Locate the cell with the specified text and output its [x, y] center coordinate. 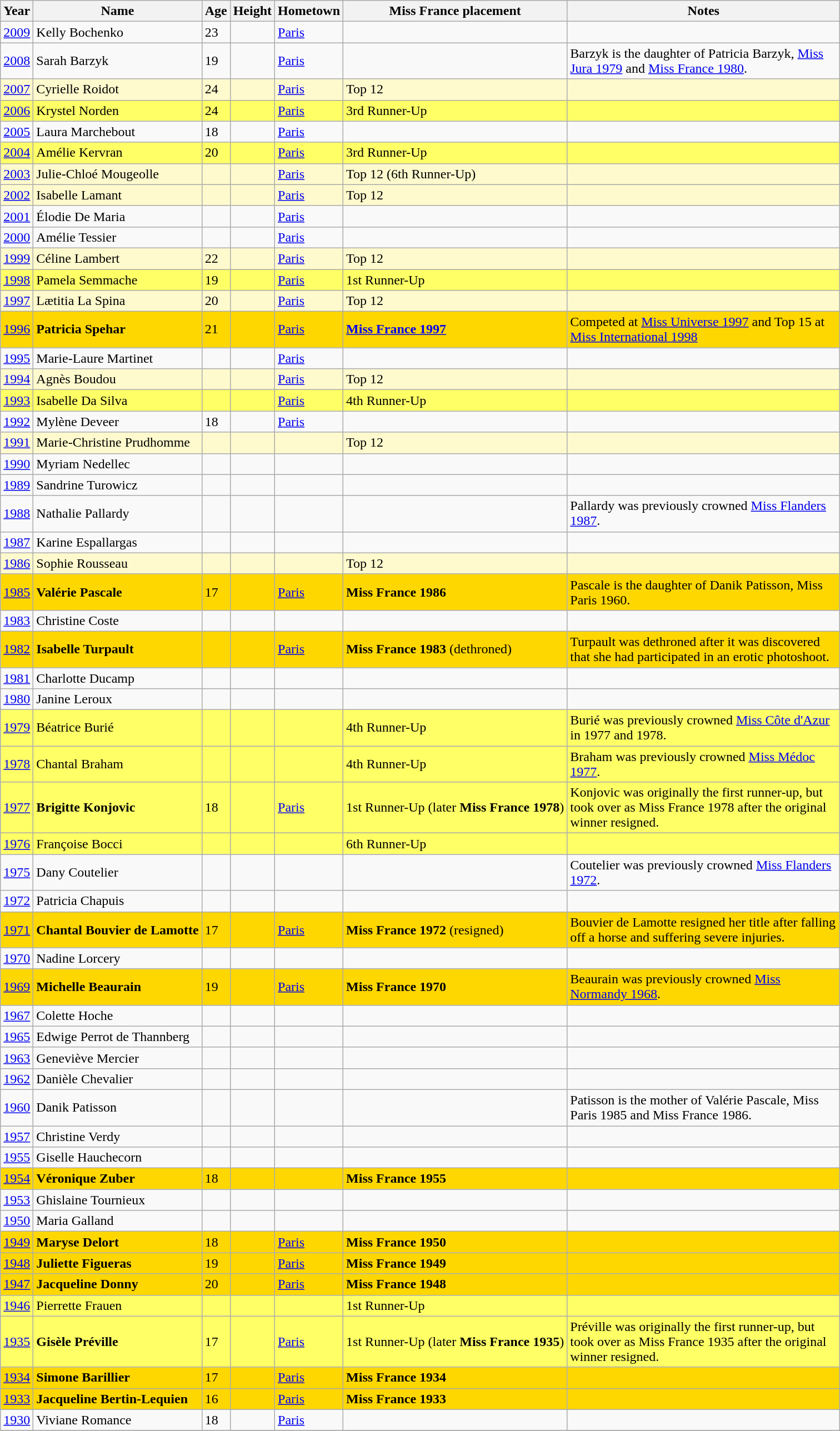
1998 [17, 279]
2003 [17, 174]
1969 [17, 987]
Françoise Bocci [118, 844]
1962 [17, 1079]
2009 [17, 32]
Agnès Boudou [118, 379]
Simone Barillier [118, 1378]
Competed at Miss Universe 1997 and Top 15 at Miss International 1998 [703, 330]
16 [216, 1399]
Age [216, 11]
1989 [17, 485]
Valérie Pascale [118, 592]
Christine Coste [118, 621]
Jacqueline Bertin-Lequien [118, 1399]
Miss France 1949 [456, 1263]
Élodie De Maria [118, 216]
Julie-Chloé Mougeolle [118, 174]
Miss France 1950 [456, 1242]
Ghislaine Tournieux [118, 1200]
Préville was originally the first runner-up, but took over as Miss France 1935 after the original winner resigned. [703, 1342]
1954 [17, 1179]
Christine Verdy [118, 1136]
Isabelle Da Silva [118, 401]
Height [252, 11]
1978 [17, 764]
1st Runner-Up (later Miss France 1978) [456, 808]
Mylène Deveer [118, 422]
Danièle Chevalier [118, 1079]
1st Runner-Up (later Miss France 1935) [456, 1342]
2005 [17, 132]
2007 [17, 89]
Bouvier de Lamotte resigned her title after falling off a horse and suffering severe injuries. [703, 930]
Beaurain was previously crowned Miss Normandy 1968. [703, 987]
Miss France 1934 [456, 1378]
1970 [17, 958]
Amélie Kervran [118, 153]
2002 [17, 195]
1991 [17, 443]
21 [216, 330]
Miss France 1955 [456, 1179]
Top 12 (6th Runner-Up) [456, 174]
Brigitte Konjovic [118, 808]
Gisèle Préville [118, 1342]
Sarah Barzyk [118, 61]
1935 [17, 1342]
Isabelle Lamant [118, 195]
Jacqueline Donny [118, 1284]
1950 [17, 1221]
1977 [17, 808]
Marie-Laure Martinet [118, 358]
Edwige Perrot de Thannberg [118, 1037]
Notes [703, 11]
Geneviève Mercier [118, 1058]
1948 [17, 1263]
2000 [17, 237]
1946 [17, 1305]
2004 [17, 153]
2001 [17, 216]
Danik Patisson [118, 1108]
6th Runner-Up [456, 844]
Pascale is the daughter of Danik Patisson, Miss Paris 1960. [703, 592]
1934 [17, 1378]
Kelly Bochenko [118, 32]
Hometown [309, 11]
1972 [17, 901]
Amélie Tessier [118, 237]
1949 [17, 1242]
Pallardy was previously crowned Miss Flanders 1987. [703, 513]
Braham was previously crowned Miss Médoc 1977. [703, 764]
Patricia Chapuis [118, 901]
1981 [17, 678]
1960 [17, 1108]
1965 [17, 1037]
Pierrette Frauen [118, 1305]
1971 [17, 930]
Miss France 1983 (dethroned) [456, 649]
1979 [17, 728]
1995 [17, 358]
Coutelier was previously crowned Miss Flanders 1972. [703, 872]
1990 [17, 464]
Marie-Christine Prudhomme [118, 443]
Turpault was dethroned after it was discovered that she had participated in an erotic photoshoot. [703, 649]
1994 [17, 379]
Véronique Zuber [118, 1179]
Miss France 1970 [456, 987]
22 [216, 258]
Konjovic was originally the first runner-up, but took over as Miss France 1978 after the original winner resigned. [703, 808]
Laura Marchebout [118, 132]
Pamela Semmache [118, 279]
Miss France 1986 [456, 592]
Sandrine Turowicz [118, 485]
Colette Hoche [118, 1015]
1967 [17, 1015]
23 [216, 32]
Béatrice Burié [118, 728]
1976 [17, 844]
Burié was previously crowned Miss Côte d'Azur in 1977 and 1978. [703, 728]
Miss France 1948 [456, 1284]
1957 [17, 1136]
Janine Leroux [118, 699]
1985 [17, 592]
Maryse Delort [118, 1242]
1988 [17, 513]
1963 [17, 1058]
Nathalie Pallardy [118, 513]
Céline Lambert [118, 258]
Juliette Figueras [118, 1263]
1930 [17, 1420]
1955 [17, 1158]
1953 [17, 1200]
Michelle Beaurain [118, 987]
1987 [17, 542]
Miss France placement [456, 11]
Barzyk is the daughter of Patricia Barzyk, Miss Jura 1979 and Miss France 1980. [703, 61]
Chantal Braham [118, 764]
Chantal Bouvier de Lamotte [118, 930]
Krystel Norden [118, 111]
Myriam Nedellec [118, 464]
Dany Coutelier [118, 872]
1947 [17, 1284]
Year [17, 11]
2006 [17, 111]
Lætitia La Spina [118, 301]
Viviane Romance [118, 1420]
2008 [17, 61]
Giselle Hauchecorn [118, 1158]
Sophie Rousseau [118, 563]
Maria Galland [118, 1221]
1993 [17, 401]
1982 [17, 649]
Miss France 1972 (resigned) [456, 930]
Isabelle Turpault [118, 649]
1986 [17, 563]
1996 [17, 330]
Miss France 1997 [456, 330]
Name [118, 11]
1997 [17, 301]
1980 [17, 699]
1983 [17, 621]
Patisson is the mother of Valérie Pascale, Miss Paris 1985 and Miss France 1986. [703, 1108]
Miss France 1933 [456, 1399]
Nadine Lorcery [118, 958]
Patricia Spehar [118, 330]
1999 [17, 258]
Cyrielle Roidot [118, 89]
1975 [17, 872]
Charlotte Ducamp [118, 678]
Karine Espallargas [118, 542]
1933 [17, 1399]
1992 [17, 422]
